Return [X, Y] of the center of cell containing provided text 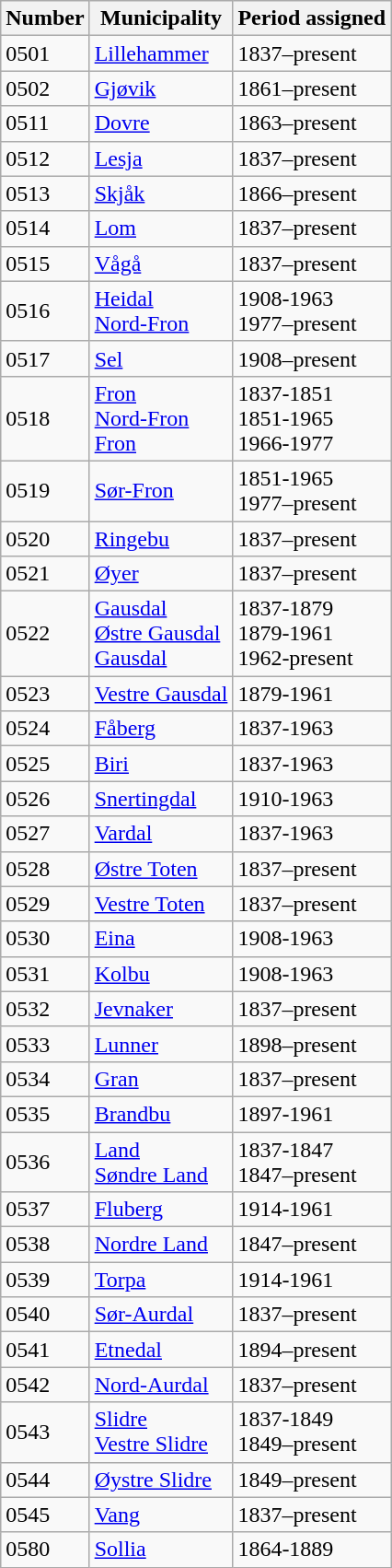
1837-18491849–present [312, 1432]
Jevnaker [161, 1009]
FronNord-FronFron [161, 418]
Number [45, 18]
1879-1961 [312, 694]
Øystre Slidre [161, 1480]
Østre Toten [161, 869]
1837-18791879-19611962-present [312, 634]
Vardal [161, 834]
0524 [45, 729]
0519 [45, 490]
Sør-Aurdal [161, 1315]
Lom [161, 228]
0544 [45, 1480]
0515 [45, 263]
Vestre Toten [161, 904]
0532 [45, 1009]
Eina [161, 939]
SlidreVestre Slidre [161, 1432]
Etnedal [161, 1350]
0501 [45, 53]
Vang [161, 1515]
1847–present [312, 1245]
Dovre [161, 123]
0502 [45, 88]
Gran [161, 1079]
0535 [45, 1114]
0531 [45, 974]
Municipality [161, 18]
0528 [45, 869]
1897-1961 [312, 1114]
Lesja [161, 158]
0538 [45, 1245]
0514 [45, 228]
0522 [45, 634]
0545 [45, 1515]
Fluberg [161, 1210]
0539 [45, 1280]
0516 [45, 311]
0530 [45, 939]
0520 [45, 539]
0517 [45, 358]
Fåberg [161, 729]
0537 [45, 1210]
Lunner [161, 1044]
0513 [45, 193]
1910-1963 [312, 799]
1908-19631977–present [312, 311]
Sollia [161, 1550]
1849–present [312, 1480]
Vestre Gausdal [161, 694]
Brandbu [161, 1114]
1837-18511851-19651966-1977 [312, 418]
0521 [45, 574]
Snertingdal [161, 799]
Period assigned [312, 18]
1861–present [312, 88]
Nord-Aurdal [161, 1385]
1851-19651977–present [312, 490]
0511 [45, 123]
0529 [45, 904]
0512 [45, 158]
0536 [45, 1161]
0523 [45, 694]
Sør-Fron [161, 490]
1864-1889 [312, 1550]
0534 [45, 1079]
Ringebu [161, 539]
0540 [45, 1315]
1863–present [312, 123]
Skjåk [161, 193]
1898–present [312, 1044]
1837-18471847–present [312, 1161]
Lillehammer [161, 53]
Gjøvik [161, 88]
0541 [45, 1350]
Kolbu [161, 974]
0542 [45, 1385]
Sel [161, 358]
LandSøndre Land [161, 1161]
0580 [45, 1550]
0525 [45, 764]
HeidalNord-Fron [161, 311]
0543 [45, 1432]
Nordre Land [161, 1245]
Øyer [161, 574]
1894–present [312, 1350]
0533 [45, 1044]
GausdalØstre GausdalGausdal [161, 634]
1908–present [312, 358]
1866–present [312, 193]
Vågå [161, 263]
0526 [45, 799]
Torpa [161, 1280]
0518 [45, 418]
0527 [45, 834]
Biri [161, 764]
